Identify which cell holds the provided text, then report its [X, Y] central coordinate. 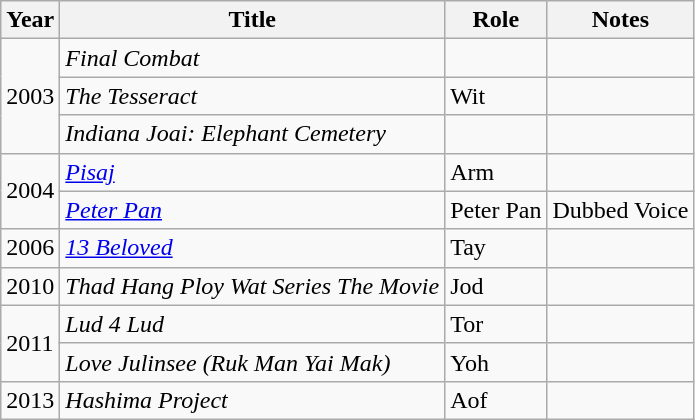
2013 [30, 400]
Role [496, 20]
Pisaj [252, 172]
Jod [496, 286]
Dubbed Voice [620, 210]
Lud 4 Lud [252, 324]
Hashima Project [252, 400]
Tor [496, 324]
Title [252, 20]
Yoh [496, 362]
Wit [496, 96]
Thad Hang Ploy Wat Series The Movie [252, 286]
Aof [496, 400]
Indiana Joai: Elephant Cemetery [252, 134]
The Tesseract [252, 96]
Year [30, 20]
2006 [30, 248]
2010 [30, 286]
2011 [30, 343]
Love Julinsee (Ruk Man Yai Mak) [252, 362]
Notes [620, 20]
13 Beloved [252, 248]
Arm [496, 172]
2004 [30, 191]
2003 [30, 96]
Final Combat [252, 58]
Tay [496, 248]
